Return (X, Y) of the center of cell containing provided text 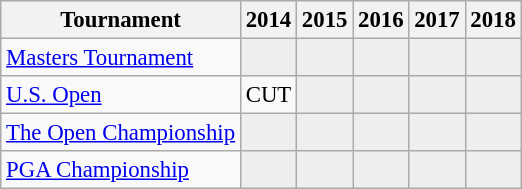
CUT (268, 95)
2018 (493, 20)
Masters Tournament (121, 58)
2016 (381, 20)
PGA Championship (121, 170)
Tournament (121, 20)
2014 (268, 20)
U.S. Open (121, 95)
The Open Championship (121, 133)
2017 (437, 20)
2015 (325, 20)
